Identify which cell holds the provided text, then report its (x, y) central coordinate. 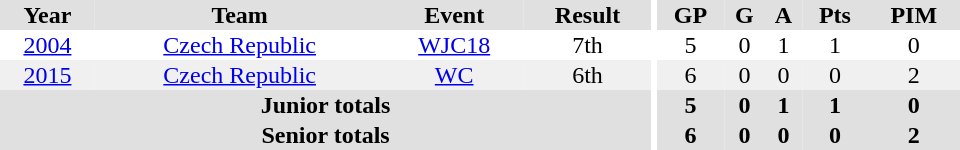
2004 (48, 45)
2015 (48, 75)
Year (48, 15)
6th (588, 75)
Team (240, 15)
G (744, 15)
GP (691, 15)
7th (588, 45)
Senior totals (326, 135)
PIM (914, 15)
Pts (834, 15)
WJC18 (454, 45)
Result (588, 15)
Event (454, 15)
Junior totals (326, 105)
A (784, 15)
WC (454, 75)
